Capture the cell that displays the provided text and extract its (X, Y) central coordinate. 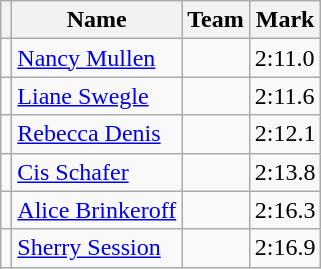
2:11.0 (285, 58)
Liane Swegle (97, 96)
2:16.3 (285, 210)
Sherry Session (97, 248)
Team (216, 20)
2:11.6 (285, 96)
Name (97, 20)
Cis Schafer (97, 172)
2:12.1 (285, 134)
Mark (285, 20)
Alice Brinkeroff (97, 210)
Nancy Mullen (97, 58)
2:16.9 (285, 248)
Rebecca Denis (97, 134)
2:13.8 (285, 172)
